Identify which cell holds the provided text, then report its [X, Y] central coordinate. 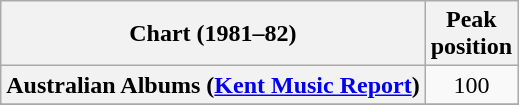
100 [471, 85]
Chart (1981–82) [213, 34]
Australian Albums (Kent Music Report) [213, 85]
Peakposition [471, 34]
